Pinpoint the cell where the given text exists, returning its (x, y) midpoint coordinate. 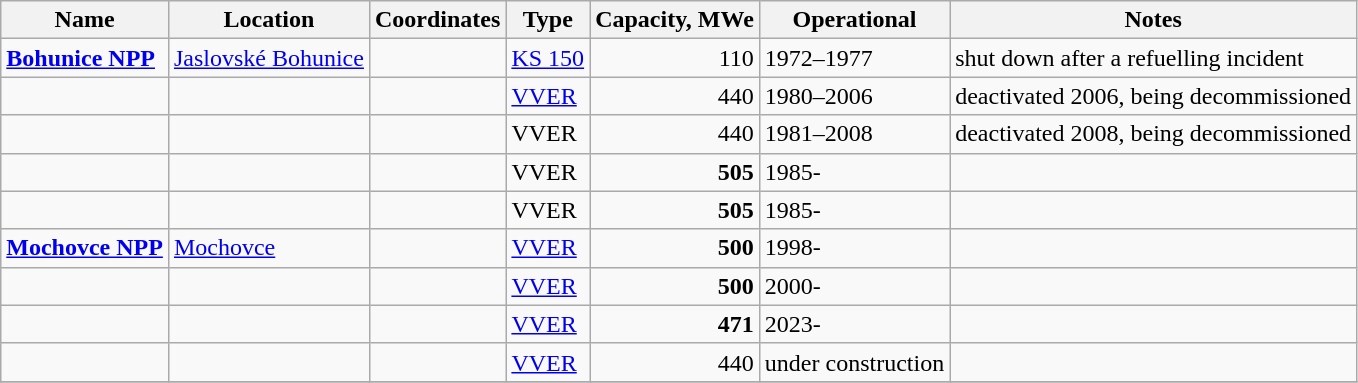
1980–2006 (854, 96)
Jaslovské Bohunice (268, 58)
Notes (1154, 20)
2023- (854, 324)
Operational (854, 20)
Capacity, MWe (675, 20)
Mochovce (268, 248)
1998- (854, 248)
Name (85, 20)
1972–1977 (854, 58)
1981–2008 (854, 134)
Mochovce NPP (85, 248)
deactivated 2008, being decommissioned (1154, 134)
Coordinates (437, 20)
under construction (854, 362)
shut down after a refuelling incident (1154, 58)
Type (548, 20)
110 (675, 58)
471 (675, 324)
KS 150 (548, 58)
2000- (854, 286)
Bohunice NPP (85, 58)
deactivated 2006, being decommissioned (1154, 96)
Location (268, 20)
